Locate the cell with the specified text and output its [x, y] center coordinate. 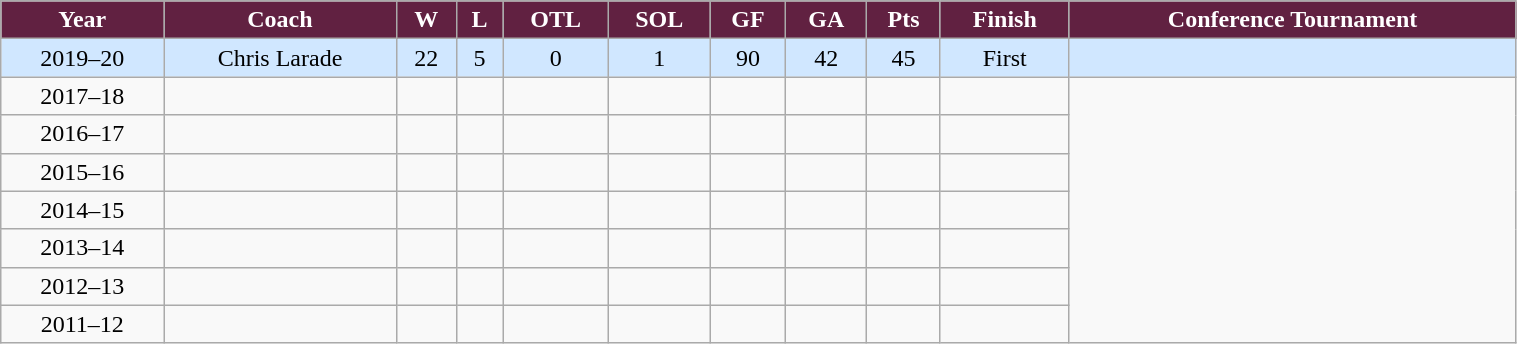
2012–13 [82, 286]
2013–14 [82, 248]
First [1004, 58]
1 [660, 58]
90 [748, 58]
Finish [1004, 20]
OTL [556, 20]
SOL [660, 20]
0 [556, 58]
Coach [280, 20]
2019–20 [82, 58]
Conference Tournament [1292, 20]
45 [904, 58]
GA [826, 20]
Year [82, 20]
2015–16 [82, 172]
2017–18 [82, 96]
GF [748, 20]
22 [426, 58]
42 [826, 58]
2016–17 [82, 134]
L [479, 20]
2014–15 [82, 210]
Chris Larade [280, 58]
2011–12 [82, 324]
W [426, 20]
Pts [904, 20]
5 [479, 58]
